Determine the (x, y) coordinate at the center of the cell enclosing the given text.  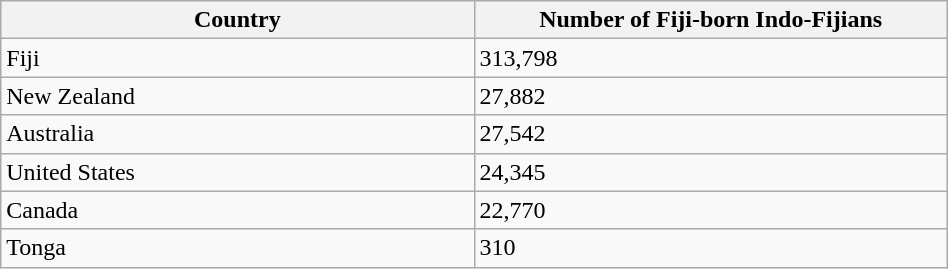
27,882 (710, 96)
New Zealand (238, 96)
United States (238, 172)
Fiji (238, 58)
27,542 (710, 134)
Number of Fiji-born Indo-Fijians (710, 20)
Country (238, 20)
22,770 (710, 210)
Canada (238, 210)
24,345 (710, 172)
313,798 (710, 58)
310 (710, 248)
Australia (238, 134)
Tonga (238, 248)
